Pinpoint the cell where the given text exists, returning its (x, y) midpoint coordinate. 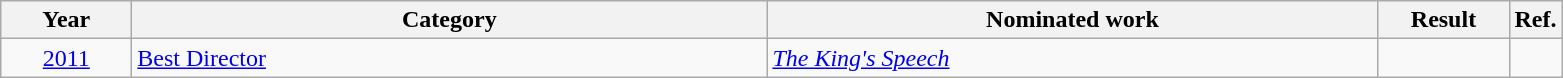
Category (450, 20)
Year (66, 20)
The King's Speech (1072, 58)
Best Director (450, 58)
2011 (66, 58)
Nominated work (1072, 20)
Ref. (1536, 20)
Result (1444, 20)
